Return (X, Y) of the center of cell containing provided text 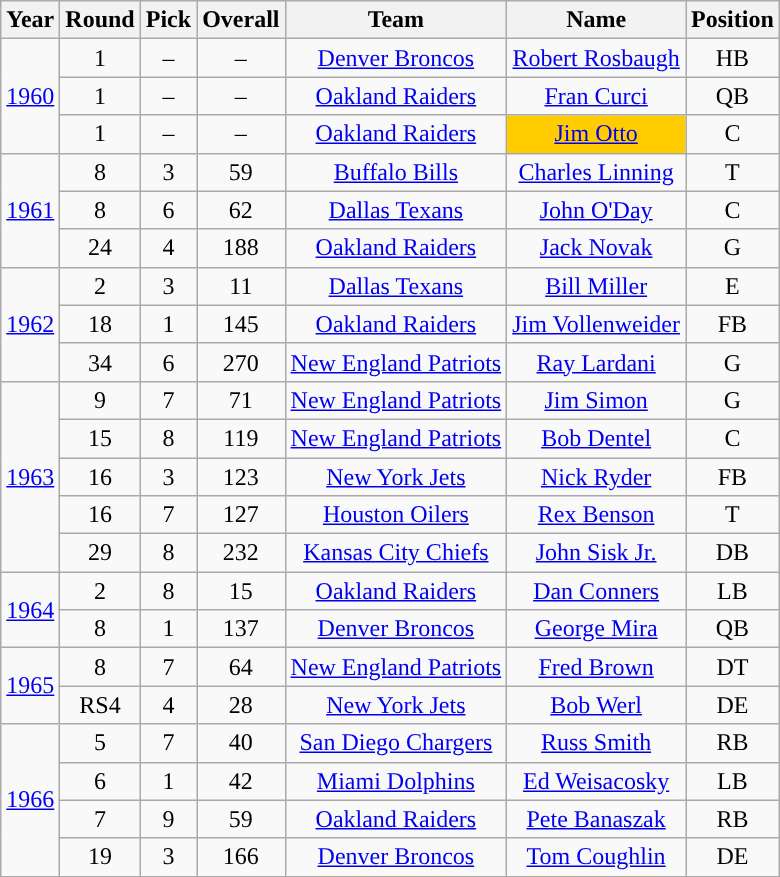
Ed Weisacosky (596, 781)
Ray Lardani (596, 362)
Kansas City Chiefs (396, 553)
Charles Linning (596, 172)
Miami Dolphins (396, 781)
Team (396, 20)
1962 (30, 324)
145 (241, 324)
Jim Otto (596, 134)
Rex Benson (596, 515)
Position (733, 20)
Tom Coughlin (596, 857)
Fran Curci (596, 96)
270 (241, 362)
Nick Ryder (596, 477)
Robert Rosbaugh (596, 58)
Name (596, 20)
Houston Oilers (396, 515)
Round (100, 20)
232 (241, 553)
28 (241, 705)
123 (241, 477)
John Sisk Jr. (596, 553)
Fred Brown (596, 667)
Bob Dentel (596, 438)
1961 (30, 210)
Bill Miller (596, 286)
188 (241, 248)
Bob Werl (596, 705)
E (733, 286)
11 (241, 286)
1960 (30, 96)
42 (241, 781)
71 (241, 400)
Pete Banaszak (596, 819)
Year (30, 20)
Dan Conners (596, 591)
34 (100, 362)
62 (241, 210)
1966 (30, 800)
1965 (30, 686)
166 (241, 857)
119 (241, 438)
1963 (30, 476)
19 (100, 857)
Jack Novak (596, 248)
Jim Simon (596, 400)
1964 (30, 610)
Buffalo Bills (396, 172)
George Mira (596, 629)
64 (241, 667)
Russ Smith (596, 743)
Overall (241, 20)
DT (733, 667)
HB (733, 58)
DB (733, 553)
Pick (168, 20)
29 (100, 553)
40 (241, 743)
127 (241, 515)
18 (100, 324)
John O'Day (596, 210)
24 (100, 248)
San Diego Chargers (396, 743)
137 (241, 629)
RS4 (100, 705)
Jim Vollenweider (596, 324)
5 (100, 743)
